From the cell containing the given text, extract its center point as [x, y] coordinate. 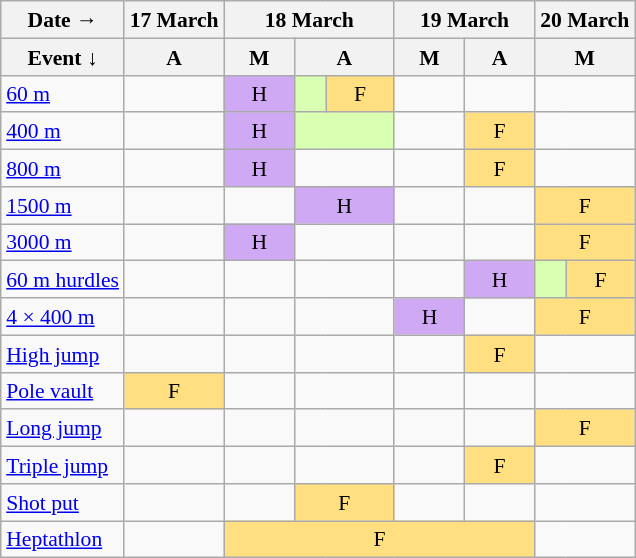
800 m [62, 168]
20 March [585, 20]
17 March [174, 20]
High jump [62, 354]
Event ↓ [62, 56]
Pole vault [62, 390]
400 m [62, 130]
18 March [309, 20]
Shot put [62, 502]
1500 m [62, 204]
4 × 400 m [62, 316]
60 m [62, 94]
60 m hurdles [62, 280]
3000 m [62, 242]
Date → [62, 20]
Triple jump [62, 464]
Long jump [62, 428]
19 March [464, 20]
Heptathlon [62, 538]
